For the text-containing cell, return its midpoint in (X, Y) coordinate format. 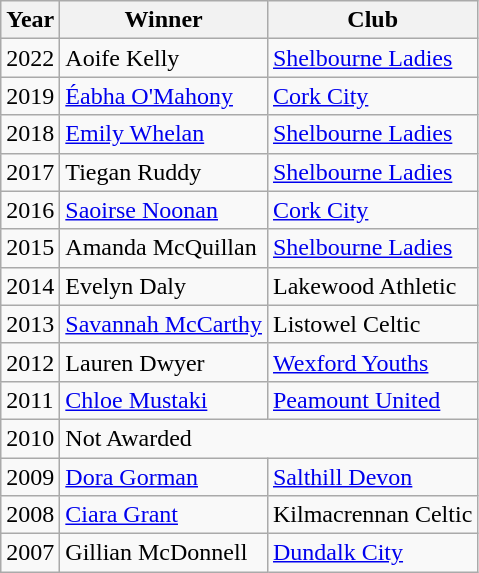
Year (30, 20)
2019 (30, 96)
Wexford Youths (372, 362)
2013 (30, 324)
Lakewood Athletic (372, 286)
2022 (30, 58)
Amanda McQuillan (164, 248)
2010 (30, 438)
2018 (30, 134)
Kilmacrennan Celtic (372, 515)
Savannah McCarthy (164, 324)
Lauren Dwyer (164, 362)
Emily Whelan (164, 134)
Saoirse Noonan (164, 210)
Gillian McDonnell (164, 553)
Evelyn Daly (164, 286)
Listowel Celtic (372, 324)
2008 (30, 515)
Éabha O'Mahony (164, 96)
2011 (30, 400)
Aoife Kelly (164, 58)
Dundalk City (372, 553)
2016 (30, 210)
Salthill Devon (372, 477)
Tiegan Ruddy (164, 172)
Dora Gorman (164, 477)
2009 (30, 477)
2007 (30, 553)
Ciara Grant (164, 515)
2017 (30, 172)
Peamount United (372, 400)
Club (372, 20)
Winner (164, 20)
2015 (30, 248)
Chloe Mustaki (164, 400)
2014 (30, 286)
2012 (30, 362)
Not Awarded (269, 438)
